Detect which cell encompasses the target text, then output its [X, Y] center coordinate. 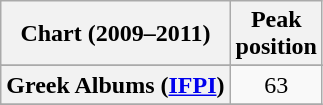
Chart (2009–2011) [116, 34]
63 [276, 85]
Peakposition [276, 34]
Greek Albums (IFPI) [116, 85]
